From the cell containing the given text, extract its center point as [x, y] coordinate. 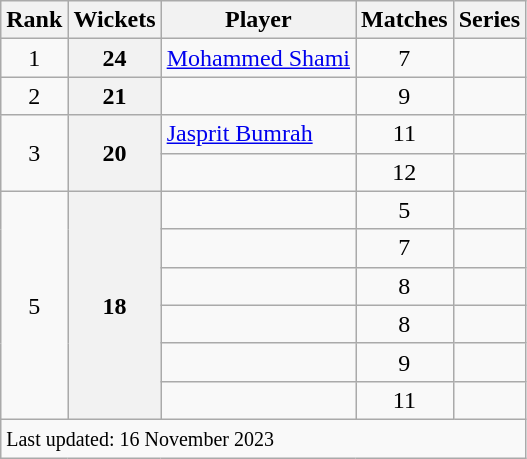
Last updated: 16 November 2023 [264, 438]
Mohammed Shami [258, 58]
2 [34, 96]
21 [114, 96]
20 [114, 153]
Rank [34, 20]
1 [34, 58]
12 [405, 172]
Jasprit Bumrah [258, 134]
24 [114, 58]
Matches [405, 20]
18 [114, 305]
Wickets [114, 20]
Series [489, 20]
Player [258, 20]
3 [34, 153]
